Locate the cell with the specified text and output its [X, Y] center coordinate. 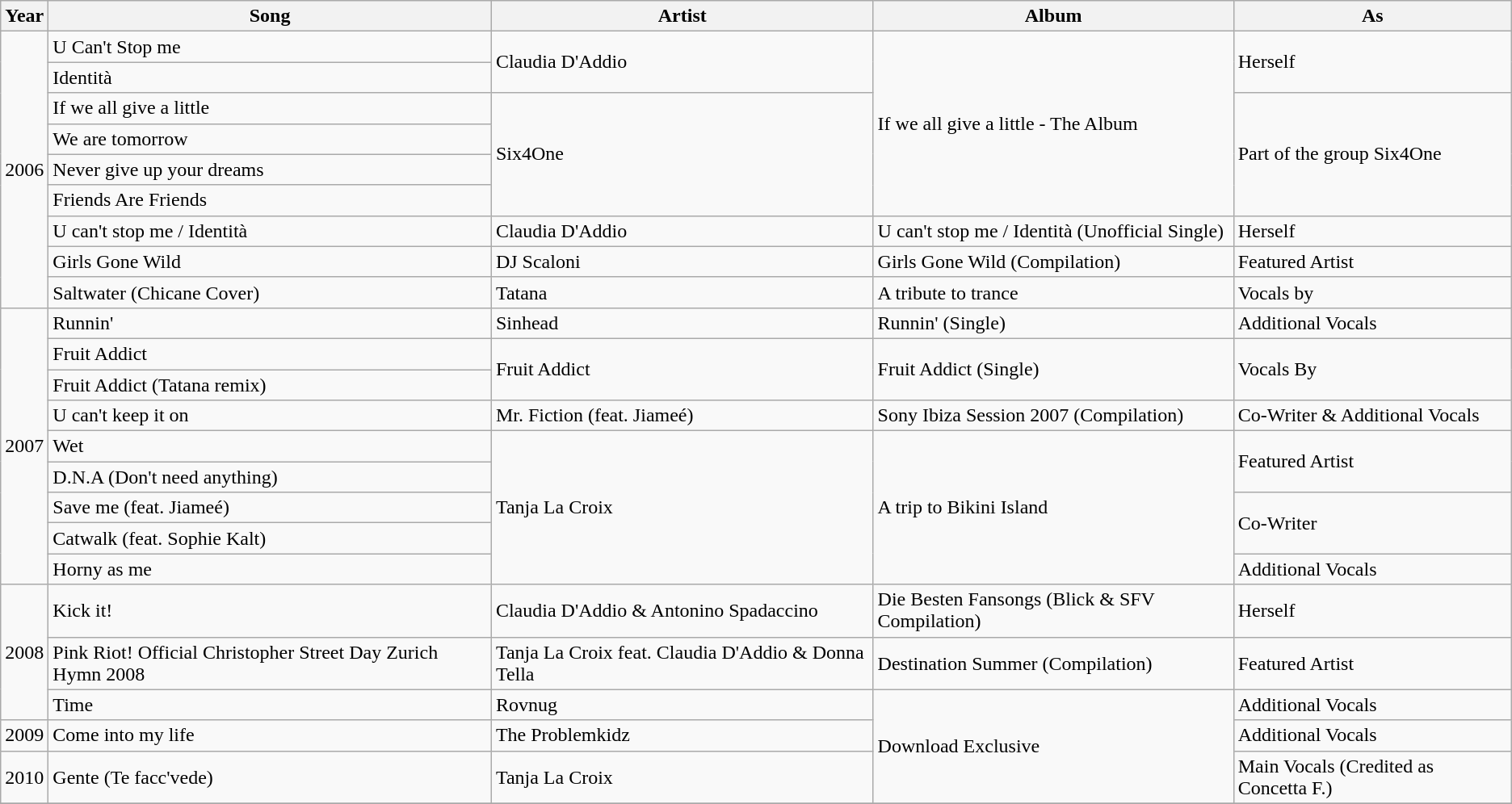
Co-Writer [1372, 523]
Friends Are Friends [270, 200]
2006 [24, 170]
Song [270, 16]
Girls Gone Wild [270, 262]
Wet [270, 446]
Kick it! [270, 610]
2009 [24, 735]
The Problemkidz [682, 735]
Identità [270, 77]
Year [24, 16]
Mr. Fiction (feat. Jiameé) [682, 416]
Part of the group Six4One [1372, 154]
U can't keep it on [270, 416]
Never give up your dreams [270, 170]
Co-Writer & Additional Vocals [1372, 416]
Horny as me [270, 569]
Catwalk (feat. Sophie Kalt) [270, 538]
Sinhead [682, 323]
Fruit Addict (Single) [1053, 369]
Fruit Addict (Tatana remix) [270, 385]
Save me (feat. Jiameé) [270, 508]
If we all give a little [270, 108]
Vocals by [1372, 292]
Main Vocals (Credited as Concetta F.) [1372, 777]
If we all give a little - The Album [1053, 124]
Artist [682, 16]
Vocals By [1372, 369]
A trip to Bikini Island [1053, 508]
Destination Summer (Compilation) [1053, 664]
Sony Ibiza Session 2007 (Compilation) [1053, 416]
Runnin' [270, 323]
Come into my life [270, 735]
Tanja La Croix feat. Claudia D'Addio & Donna Tella [682, 664]
A tribute to trance [1053, 292]
2007 [24, 446]
As [1372, 16]
Pink Riot! Official Christopher Street Day Zurich Hymn 2008 [270, 664]
We are tomorrow [270, 139]
D.N.A (Don't need anything) [270, 477]
Saltwater (Chicane Cover) [270, 292]
Tatana [682, 292]
U can't stop me / Identità [270, 231]
U Can't Stop me [270, 47]
Die Besten Fansongs (Blick & SFV Compilation) [1053, 610]
Runnin' (Single) [1053, 323]
Claudia D'Addio & Antonino Spadaccino [682, 610]
2010 [24, 777]
Download Exclusive [1053, 746]
Six4One [682, 154]
Time [270, 705]
Gente (Te facc'vede) [270, 777]
2008 [24, 652]
Rovnug [682, 705]
DJ Scaloni [682, 262]
Album [1053, 16]
U can't stop me / Identità (Unofficial Single) [1053, 231]
Girls Gone Wild (Compilation) [1053, 262]
